Find where the given text appears and provide that cell's center as (X, Y) coordinate. 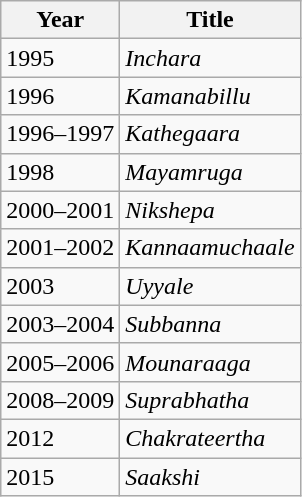
1996 (60, 96)
2003–2004 (60, 324)
2012 (60, 438)
Uyyale (210, 286)
Subbanna (210, 324)
2008–2009 (60, 400)
Mounaraaga (210, 362)
Inchara (210, 58)
1996–1997 (60, 134)
2001–2002 (60, 248)
Mayamruga (210, 172)
2000–2001 (60, 210)
Saakshi (210, 477)
2003 (60, 286)
2015 (60, 477)
1998 (60, 172)
Nikshepa (210, 210)
Chakrateertha (210, 438)
Title (210, 20)
Suprabhatha (210, 400)
2005–2006 (60, 362)
Kamanabillu (210, 96)
Kathegaara (210, 134)
Kannaamuchaale (210, 248)
1995 (60, 58)
Year (60, 20)
